Provide the [x, y] coordinate of the cell's center where the given text is located.  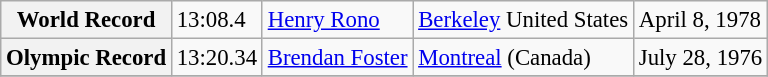
Henry Rono [337, 20]
July 28, 1976 [700, 58]
Berkeley United States [524, 20]
April 8, 1978 [700, 20]
13:20.34 [216, 58]
World Record [86, 20]
Montreal (Canada) [524, 58]
Brendan Foster [337, 58]
Olympic Record [86, 58]
13:08.4 [216, 20]
